Scan for the cell matching the given text and deliver its [X, Y] coordinate at center. 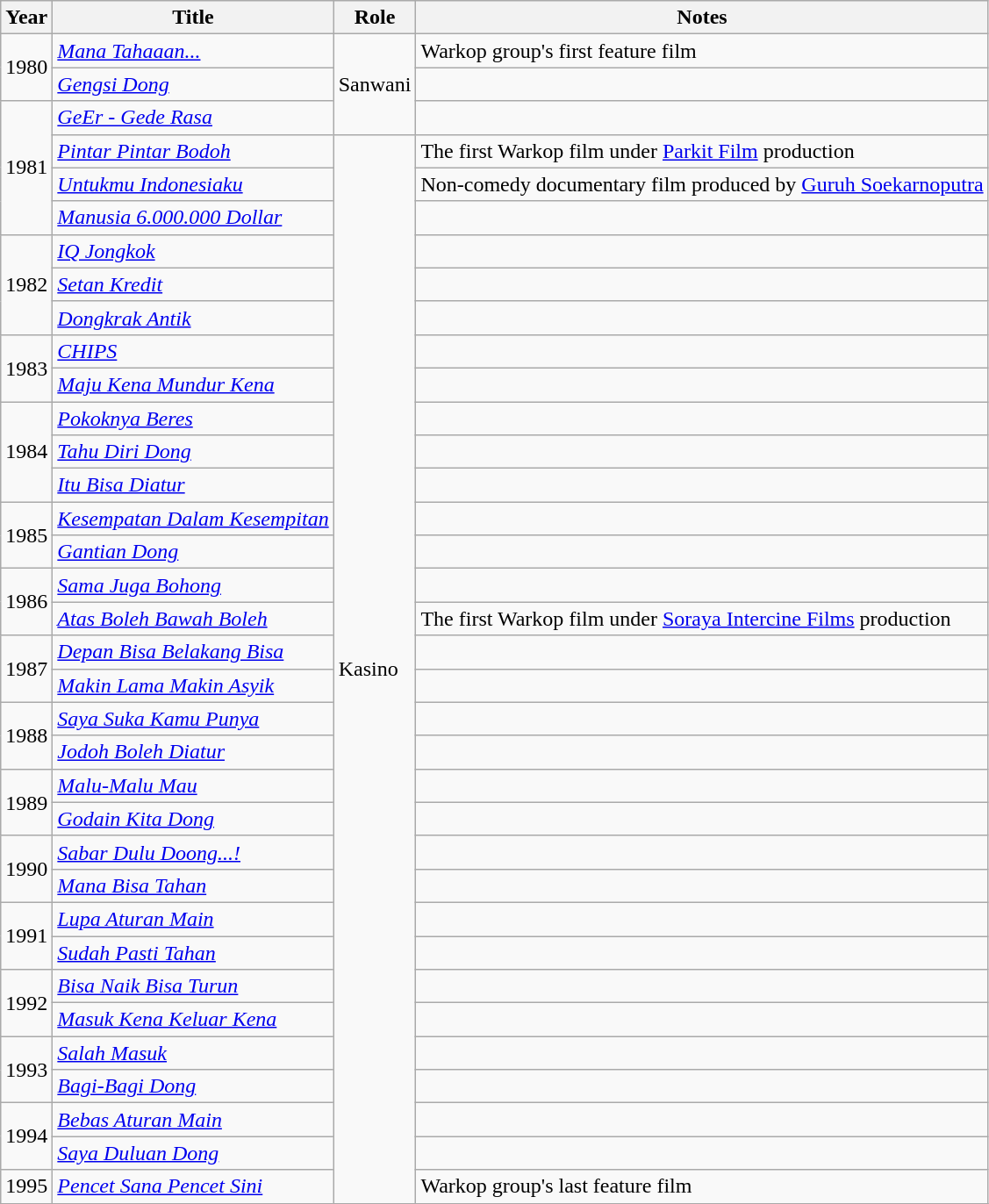
Title [193, 18]
Tahu Diri Dong [193, 452]
1988 [26, 735]
CHIPS [193, 351]
Setan Kredit [193, 284]
1986 [26, 602]
Pintar Pintar Bodoh [193, 151]
1993 [26, 1070]
IQ Jongkok [193, 251]
1981 [26, 168]
Salah Masuk [193, 1053]
Role [375, 18]
Masuk Kena Keluar Kena [193, 1020]
Year [26, 18]
Sudah Pasti Tahan [193, 952]
1991 [26, 935]
Bebas Aturan Main [193, 1120]
Manusia 6.000.000 Dollar [193, 218]
Pokoknya Beres [193, 419]
Kasino [375, 669]
The first Warkop film under Soraya Intercine Films production [702, 619]
Sanwani [375, 84]
Bisa Naik Bisa Turun [193, 986]
Sama Juga Bohong [193, 585]
1990 [26, 869]
Gengsi Dong [193, 84]
Dongkrak Antik [193, 318]
Bagi-Bagi Dong [193, 1086]
Notes [702, 18]
Makin Lama Makin Asyik [193, 685]
Kesempatan Dalam Kesempitan [193, 519]
The first Warkop film under Parkit Film production [702, 151]
Atas Boleh Bawah Boleh [193, 619]
1982 [26, 284]
1995 [26, 1186]
Gantian Dong [193, 552]
Warkop group's first feature film [702, 51]
Non-comedy documentary film produced by Guruh Soekarnoputra [702, 184]
Jodoh Boleh Diatur [193, 752]
1992 [26, 1003]
Depan Bisa Belakang Bisa [193, 652]
Untukmu Indonesiaku [193, 184]
Godain Kita Dong [193, 819]
1983 [26, 368]
GeEr - Gede Rasa [193, 118]
1994 [26, 1136]
Sabar Dulu Doong...! [193, 852]
Maju Kena Mundur Kena [193, 384]
Malu-Malu Mau [193, 785]
1987 [26, 669]
Saya Suka Kamu Punya [193, 719]
1989 [26, 802]
Mana Bisa Tahan [193, 885]
1984 [26, 452]
Mana Tahaaan... [193, 51]
Pencet Sana Pencet Sini [193, 1186]
Itu Bisa Diatur [193, 485]
1980 [26, 68]
1985 [26, 535]
Warkop group's last feature film [702, 1186]
Saya Duluan Dong [193, 1153]
Lupa Aturan Main [193, 919]
